Provide the [x, y] coordinate of the cell's center where the given text is located.  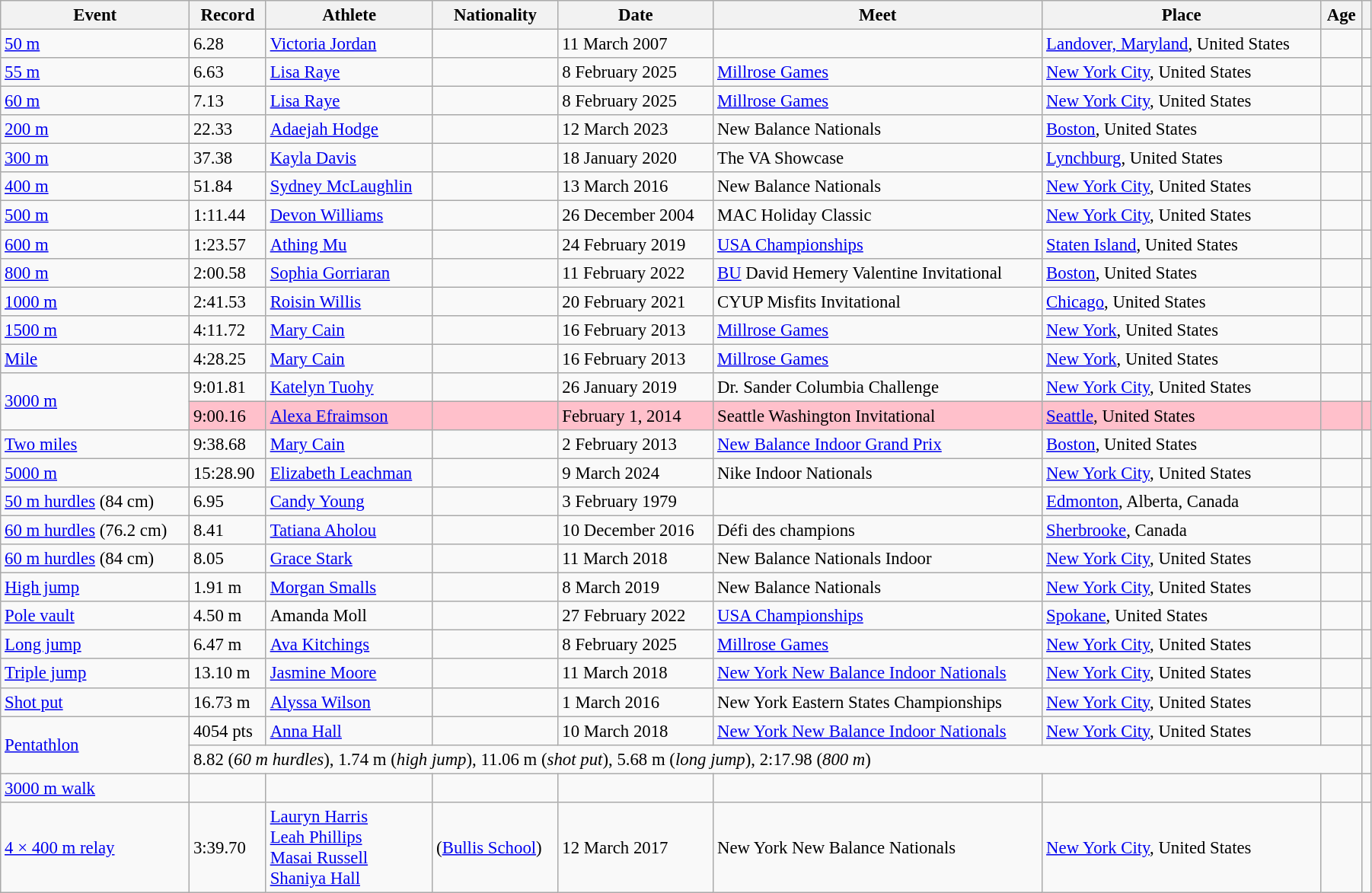
MAC Holiday Classic [878, 215]
Shot put [95, 702]
9:38.68 [228, 445]
9:00.16 [228, 416]
200 m [95, 129]
Morgan Smalls [349, 588]
300 m [95, 158]
Seattle Washington Invitational [878, 416]
1000 m [95, 301]
4:28.25 [228, 359]
26 January 2019 [636, 387]
12 March 2023 [636, 129]
6.63 [228, 72]
New York Eastern States Championships [878, 702]
50 m [95, 44]
Tatiana Aholou [349, 531]
600 m [95, 244]
Devon Williams [349, 215]
Anna Hall [349, 731]
2:41.53 [228, 301]
3000 m walk [95, 788]
Elizabeth Leachman [349, 473]
Triple jump [95, 674]
Adaejah Hodge [349, 129]
Kayla Davis [349, 158]
55 m [95, 72]
Jasmine Moore [349, 674]
20 February 2021 [636, 301]
4.50 m [228, 616]
500 m [95, 215]
11 February 2022 [636, 273]
Roisin Willis [349, 301]
Place [1182, 15]
Lauryn HarrisLeah PhillipsMasai RussellShaniya Hall [349, 848]
60 m hurdles (84 cm) [95, 559]
27 February 2022 [636, 616]
50 m hurdles (84 cm) [95, 502]
13.10 m [228, 674]
26 December 2004 [636, 215]
5000 m [95, 473]
1:11.44 [228, 215]
Dr. Sander Columbia Challenge [878, 387]
13 March 2016 [636, 187]
8.82 (60 m hurdles), 1.74 m (high jump), 11.06 m (shot put), 5.68 m (long jump), 2:17.98 (800 m) [776, 759]
Pentathlon [95, 745]
2:00.58 [228, 273]
8 March 2019 [636, 588]
3000 m [95, 402]
Ava Kitchings [349, 645]
Victoria Jordan [349, 44]
Athing Mu [349, 244]
4:11.72 [228, 330]
Age [1342, 15]
4 × 400 m relay [95, 848]
Two miles [95, 445]
Défi des champions [878, 531]
Long jump [95, 645]
Athlete [349, 15]
Amanda Moll [349, 616]
9 March 2024 [636, 473]
4054 pts [228, 731]
2 February 2013 [636, 445]
12 March 2017 [636, 848]
Edmonton, Alberta, Canada [1182, 502]
3 February 1979 [636, 502]
16.73 m [228, 702]
Event [95, 15]
1 March 2016 [636, 702]
400 m [95, 187]
New Balance Nationals Indoor [878, 559]
Alexa Efraimson [349, 416]
37.38 [228, 158]
8.05 [228, 559]
Candy Young [349, 502]
Pole vault [95, 616]
February 1, 2014 [636, 416]
(Bullis School) [495, 848]
High jump [95, 588]
6.47 m [228, 645]
Grace Stark [349, 559]
6.95 [228, 502]
1:23.57 [228, 244]
Sherbrooke, Canada [1182, 531]
Alyssa Wilson [349, 702]
10 March 2018 [636, 731]
8.41 [228, 531]
BU David Hemery Valentine Invitational [878, 273]
Sophia Gorriaran [349, 273]
Seattle, United States [1182, 416]
The VA Showcase [878, 158]
Meet [878, 15]
Sydney McLaughlin [349, 187]
Staten Island, United States [1182, 244]
Chicago, United States [1182, 301]
Spokane, United States [1182, 616]
Lynchburg, United States [1182, 158]
1500 m [95, 330]
800 m [95, 273]
Nike Indoor Nationals [878, 473]
3:39.70 [228, 848]
Katelyn Tuohy [349, 387]
New Balance Indoor Grand Prix [878, 445]
15:28.90 [228, 473]
60 m hurdles (76.2 cm) [95, 531]
18 January 2020 [636, 158]
60 m [95, 101]
7.13 [228, 101]
Mile [95, 359]
Date [636, 15]
24 February 2019 [636, 244]
New York New Balance Nationals [878, 848]
11 March 2007 [636, 44]
10 December 2016 [636, 531]
Nationality [495, 15]
Record [228, 15]
9:01.81 [228, 387]
CYUP Misfits Invitational [878, 301]
22.33 [228, 129]
6.28 [228, 44]
Landover, Maryland, United States [1182, 44]
51.84 [228, 187]
1.91 m [228, 588]
